Pinpoint the cell where the given text exists, returning its [x, y] midpoint coordinate. 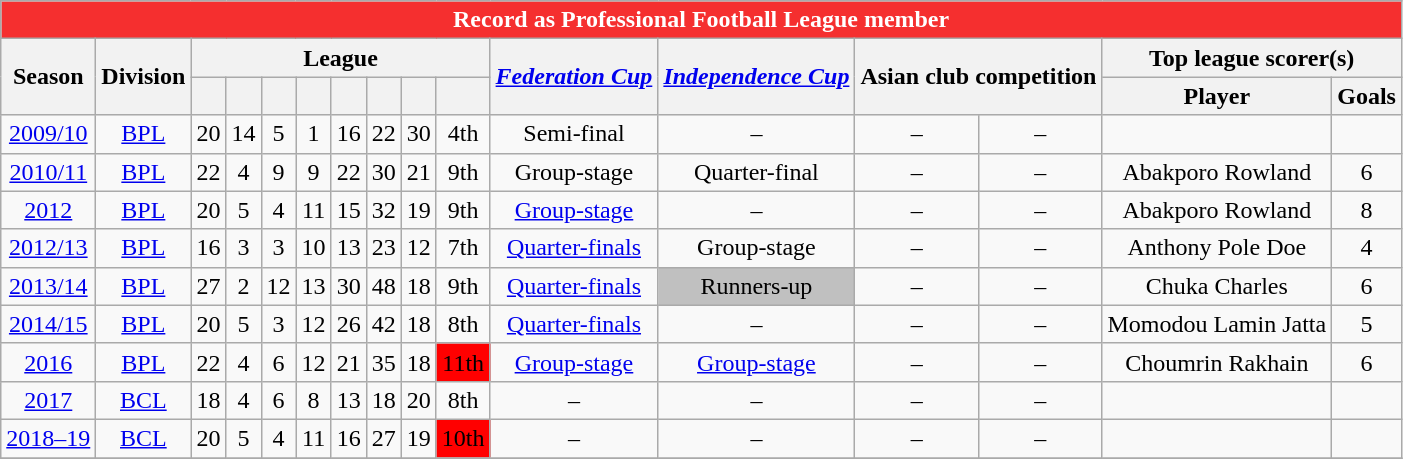
Federation Cup [574, 77]
2012 [48, 210]
2014/15 [48, 324]
Record as Professional Football League member [702, 20]
2009/10 [48, 134]
Quarter-final [756, 172]
32 [384, 210]
Season [48, 77]
48 [384, 286]
2018–19 [48, 438]
Momodou Lamin Jatta [1217, 324]
Semi-final [574, 134]
Choumrin Rakhain [1217, 362]
2013/14 [48, 286]
10th [463, 438]
Anthony Pole Doe [1217, 248]
42 [384, 324]
Runners-up [756, 286]
2 [244, 286]
League [340, 58]
2010/11 [48, 172]
Independence Cup [756, 77]
2016 [48, 362]
11th [463, 362]
Top league scorer(s) [1252, 58]
Asian club competition [978, 77]
Chuka Charles [1217, 286]
2012/13 [48, 248]
7th [463, 248]
35 [384, 362]
23 [384, 248]
15 [348, 210]
Goals [1367, 96]
2017 [48, 400]
4th [463, 134]
Player [1217, 96]
1 [314, 134]
14 [244, 134]
10 [314, 248]
26 [348, 324]
Division [144, 77]
